Return [X, Y] of the center of cell containing provided text 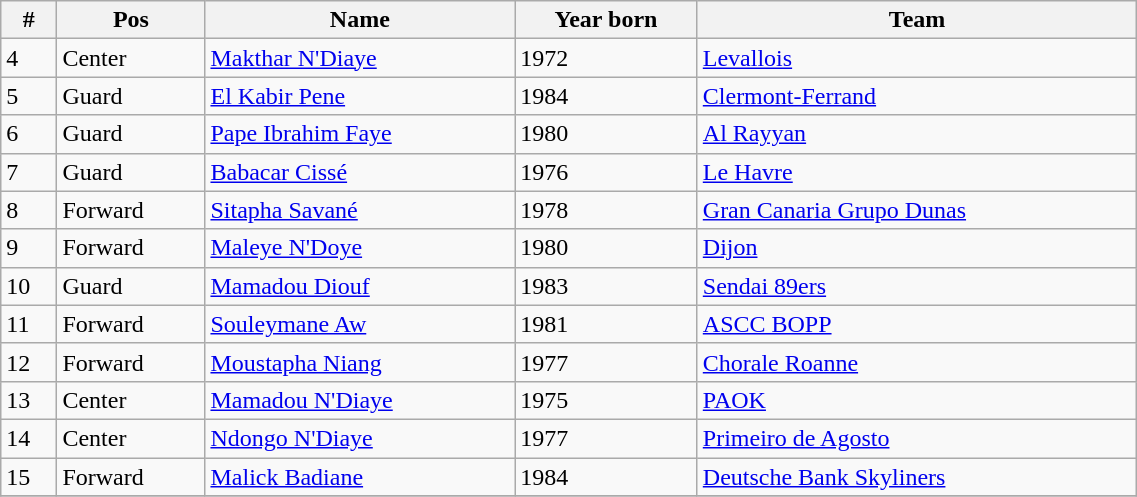
Deutsche Bank Skyliners [917, 477]
13 [29, 400]
1972 [606, 58]
Babacar Cissé [360, 172]
Levallois [917, 58]
Clermont-Ferrand [917, 96]
Year born [606, 20]
11 [29, 324]
PAOK [917, 400]
1976 [606, 172]
Al Rayyan [917, 134]
15 [29, 477]
# [29, 20]
Team [917, 20]
El Kabir Pene [360, 96]
Malick Badiane [360, 477]
6 [29, 134]
Sendai 89ers [917, 286]
Mamadou N'Diaye [360, 400]
7 [29, 172]
Sitapha Savané [360, 210]
9 [29, 248]
1975 [606, 400]
Pos [131, 20]
1983 [606, 286]
Name [360, 20]
Ndongo N'Diaye [360, 438]
14 [29, 438]
Pape Ibrahim Faye [360, 134]
Gran Canaria Grupo Dunas [917, 210]
Mamadou Diouf [360, 286]
Chorale Roanne [917, 362]
10 [29, 286]
5 [29, 96]
1981 [606, 324]
Souleymane Aw [360, 324]
1978 [606, 210]
4 [29, 58]
Primeiro de Agosto [917, 438]
Le Havre [917, 172]
ASCC BOPP [917, 324]
Maleye N'Doye [360, 248]
8 [29, 210]
Makthar N'Diaye [360, 58]
12 [29, 362]
Moustapha Niang [360, 362]
Dijon [917, 248]
